Output the [x, y] coordinate of the center of the cell containing the given text.  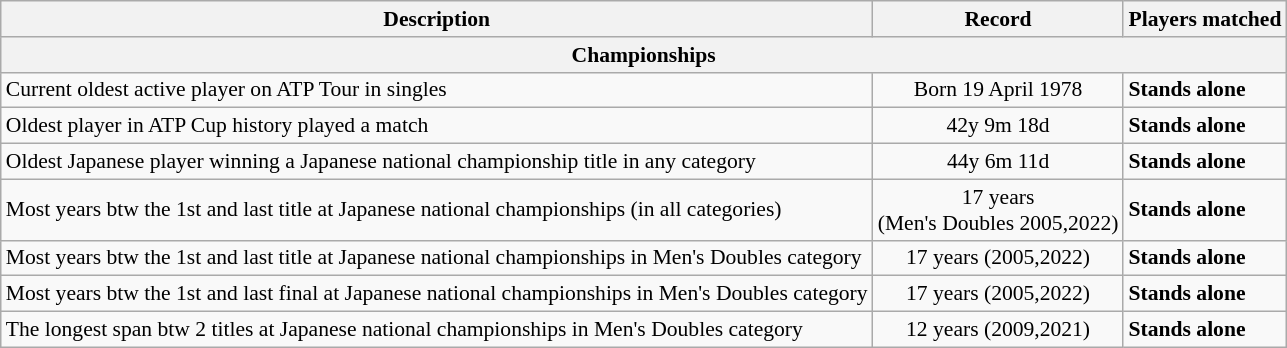
Current oldest active player on ATP Tour in singles [437, 90]
Description [437, 19]
12 years (2009,2021) [998, 330]
44y 6m 11d [998, 162]
17 years(Men's Doubles 2005,2022) [998, 210]
Most years btw the 1st and last title at Japanese national championships (in all categories) [437, 210]
Oldest Japanese player winning a Japanese national championship title in any category [437, 162]
Record [998, 19]
Players matched [1204, 19]
Born 19 April 1978 [998, 90]
Oldest player in ATP Cup history played a match [437, 126]
Championships [644, 55]
The longest span btw 2 titles at Japanese national championships in Men's Doubles category [437, 330]
42y 9m 18d [998, 126]
Most years btw the 1st and last title at Japanese national championships in Men's Doubles category [437, 258]
Most years btw the 1st and last final at Japanese national championships in Men's Doubles category [437, 294]
